Find where the given text appears and provide that cell's center as [x, y] coordinate. 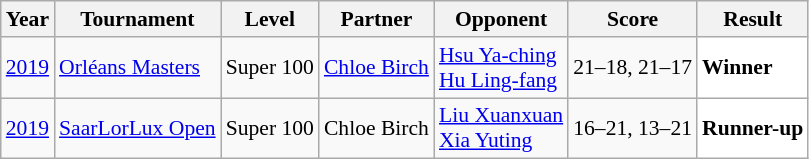
Score [632, 19]
Hsu Ya-ching Hu Ling-fang [501, 68]
Orléans Masters [138, 68]
Liu Xuanxuan Xia Yuting [501, 128]
16–21, 13–21 [632, 128]
Runner-up [752, 128]
Partner [376, 19]
Winner [752, 68]
21–18, 21–17 [632, 68]
Level [270, 19]
Tournament [138, 19]
Opponent [501, 19]
SaarLorLux Open [138, 128]
Result [752, 19]
Year [28, 19]
